Locate the cell with the specified text and output its (x, y) center coordinate. 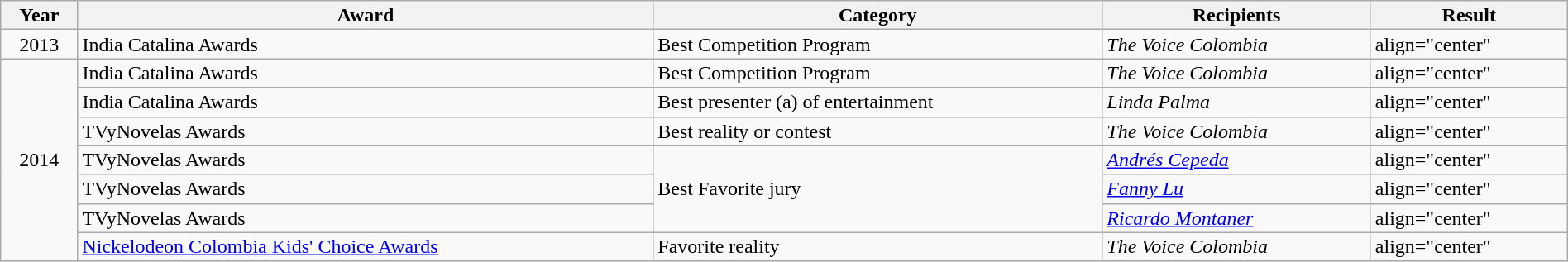
Award (366, 15)
Recipients (1236, 15)
Best reality or contest (878, 131)
Category (878, 15)
Best Favorite jury (878, 188)
Ricardo Montaner (1236, 218)
2013 (40, 45)
2014 (40, 160)
Andrés Cepeda (1236, 160)
Fanny Lu (1236, 188)
Result (1469, 15)
Nickelodeon Colombia Kids' Choice Awards (366, 246)
Linda Palma (1236, 102)
Favorite reality (878, 246)
Best presenter (a) of entertainment (878, 102)
Year (40, 15)
